For the text-containing cell, return its midpoint in [x, y] coordinate format. 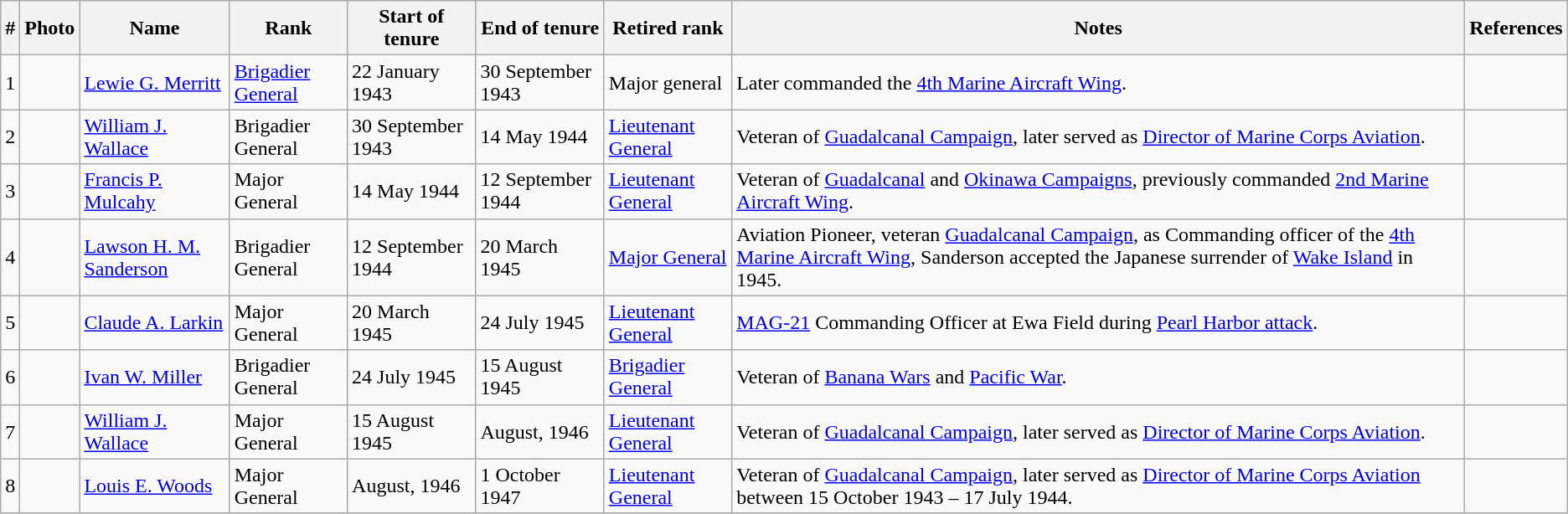
8 [10, 486]
# [10, 28]
Photo [50, 28]
Name [154, 28]
Francis P. Mulcahy [154, 191]
Veteran of Guadalcanal Campaign, later served as Director of Marine Corps Aviation between 15 October 1943 – 17 July 1944. [1099, 486]
Claude A. Larkin [154, 323]
References [1516, 28]
Start of tenure [412, 28]
6 [10, 377]
Notes [1099, 28]
1 October 1947 [539, 486]
3 [10, 191]
Major general [668, 82]
Ivan W. Miller [154, 377]
Veteran of Guadalcanal and Okinawa Campaigns, previously commanded 2nd Marine Aircraft Wing. [1099, 191]
Lawson H. M. Sanderson [154, 257]
Louis E. Woods [154, 486]
5 [10, 323]
Veteran of Banana Wars and Pacific War. [1099, 377]
1 [10, 82]
End of tenure [539, 28]
Lewie G. Merritt [154, 82]
22 January 1943 [412, 82]
Later commanded the 4th Marine Aircraft Wing. [1099, 82]
Rank [288, 28]
Retired rank [668, 28]
2 [10, 137]
7 [10, 432]
MAG-21 Commanding Officer at Ewa Field during Pearl Harbor attack. [1099, 323]
4 [10, 257]
